Determine the [x, y] coordinate at the center of the cell enclosing the given text.  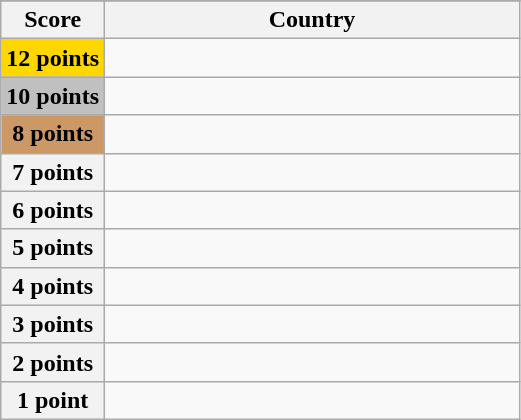
4 points [53, 286]
8 points [53, 134]
5 points [53, 248]
6 points [53, 210]
2 points [53, 362]
7 points [53, 172]
3 points [53, 324]
Country [312, 20]
1 point [53, 400]
Score [53, 20]
10 points [53, 96]
12 points [53, 58]
